Return the [X, Y] coordinate for the center point of the cell that contains the specified text.  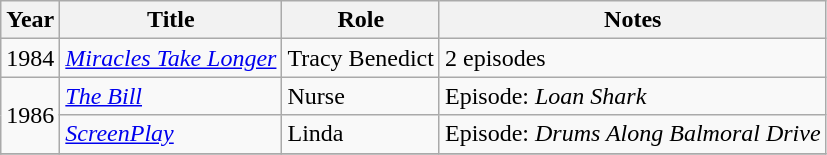
Linda [360, 134]
Episode: Drums Along Balmoral Drive [632, 134]
Nurse [360, 96]
Episode: Loan Shark [632, 96]
1984 [30, 58]
ScreenPlay [171, 134]
The Bill [171, 96]
Year [30, 20]
Role [360, 20]
Title [171, 20]
Notes [632, 20]
1986 [30, 115]
Tracy Benedict [360, 58]
2 episodes [632, 58]
Miracles Take Longer [171, 58]
